Return [X, Y] of the center of cell containing provided text 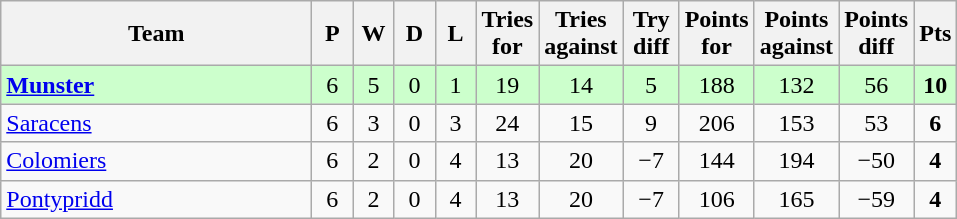
14 [581, 85]
19 [508, 85]
Points diff [876, 34]
Tries against [581, 34]
1 [456, 85]
−50 [876, 161]
144 [716, 161]
Team [156, 34]
Try diff [651, 34]
194 [796, 161]
Points against [796, 34]
W [374, 34]
153 [796, 123]
P [332, 34]
106 [716, 199]
206 [716, 123]
188 [716, 85]
9 [651, 123]
Saracens [156, 123]
165 [796, 199]
56 [876, 85]
15 [581, 123]
L [456, 34]
24 [508, 123]
10 [936, 85]
Tries for [508, 34]
−59 [876, 199]
Colomiers [156, 161]
Munster [156, 85]
132 [796, 85]
Pts [936, 34]
Points for [716, 34]
D [414, 34]
Pontypridd [156, 199]
53 [876, 123]
